Capture the cell that displays the provided text and extract its (x, y) central coordinate. 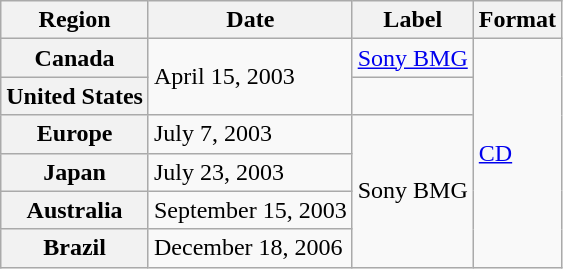
December 18, 2006 (250, 248)
Region (75, 20)
Label (412, 20)
Date (250, 20)
July 7, 2003 (250, 134)
CD (517, 153)
Brazil (75, 248)
Format (517, 20)
September 15, 2003 (250, 210)
July 23, 2003 (250, 172)
Australia (75, 210)
Europe (75, 134)
Canada (75, 58)
April 15, 2003 (250, 77)
United States (75, 96)
Japan (75, 172)
